From the cell containing the given text, extract its center point as [x, y] coordinate. 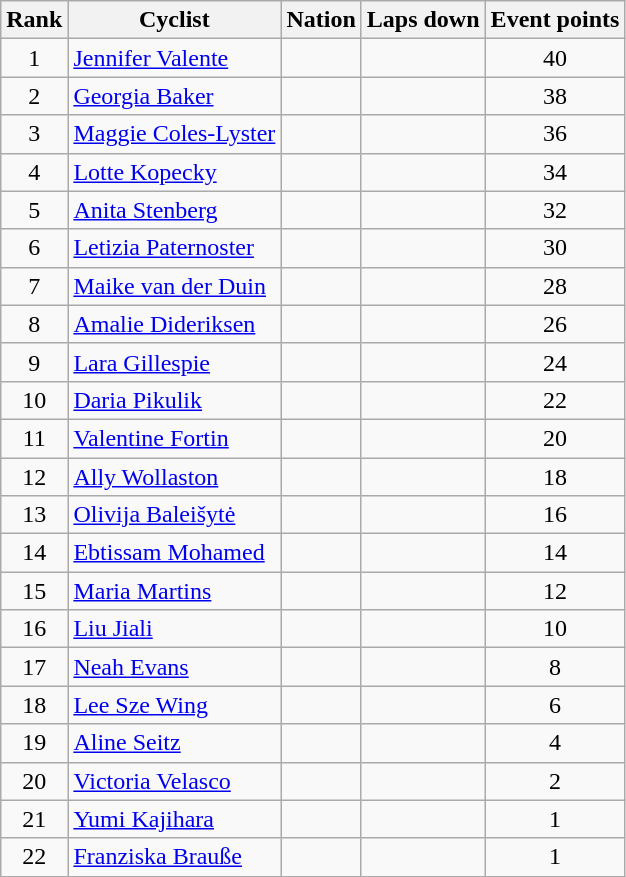
Lotte Kopecky [174, 172]
9 [34, 362]
Lara Gillespie [174, 362]
Aline Seitz [174, 743]
36 [555, 134]
Liu Jiali [174, 629]
Yumi Kajihara [174, 819]
32 [555, 210]
Victoria Velasco [174, 781]
38 [555, 96]
Olivija Baleišytė [174, 515]
11 [34, 438]
19 [34, 743]
26 [555, 324]
7 [34, 286]
Georgia Baker [174, 96]
Lee Sze Wing [174, 705]
Maggie Coles-Lyster [174, 134]
40 [555, 58]
Rank [34, 20]
24 [555, 362]
Ally Wollaston [174, 477]
15 [34, 591]
17 [34, 667]
Cyclist [174, 20]
Anita Stenberg [174, 210]
Amalie Dideriksen [174, 324]
5 [34, 210]
Neah Evans [174, 667]
Letizia Paternoster [174, 248]
Daria Pikulik [174, 400]
3 [34, 134]
Maria Martins [174, 591]
Ebtissam Mohamed [174, 553]
Valentine Fortin [174, 438]
13 [34, 515]
21 [34, 819]
30 [555, 248]
Laps down [423, 20]
Maike van der Duin [174, 286]
Franziska Brauße [174, 857]
Jennifer Valente [174, 58]
34 [555, 172]
28 [555, 286]
Nation [321, 20]
Event points [555, 20]
